Find where the given text appears and provide that cell's center as [X, Y] coordinate. 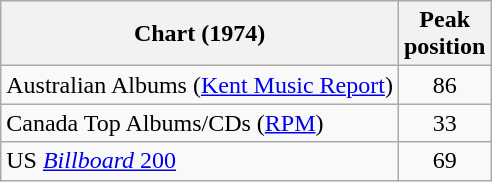
Canada Top Albums/CDs (RPM) [200, 123]
Peakposition [444, 34]
69 [444, 161]
86 [444, 85]
US Billboard 200 [200, 161]
33 [444, 123]
Chart (1974) [200, 34]
Australian Albums (Kent Music Report) [200, 85]
